Return the [x, y] coordinate for the center point of the cell that contains the specified text.  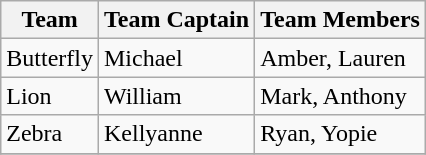
Butterfly [50, 58]
Mark, Anthony [340, 96]
Team [50, 20]
Amber, Lauren [340, 58]
Lion [50, 96]
Zebra [50, 134]
Kellyanne [176, 134]
Michael [176, 58]
Team Captain [176, 20]
Team Members [340, 20]
William [176, 96]
Ryan, Yopie [340, 134]
